Output the [X, Y] coordinate of the center of the cell containing the given text.  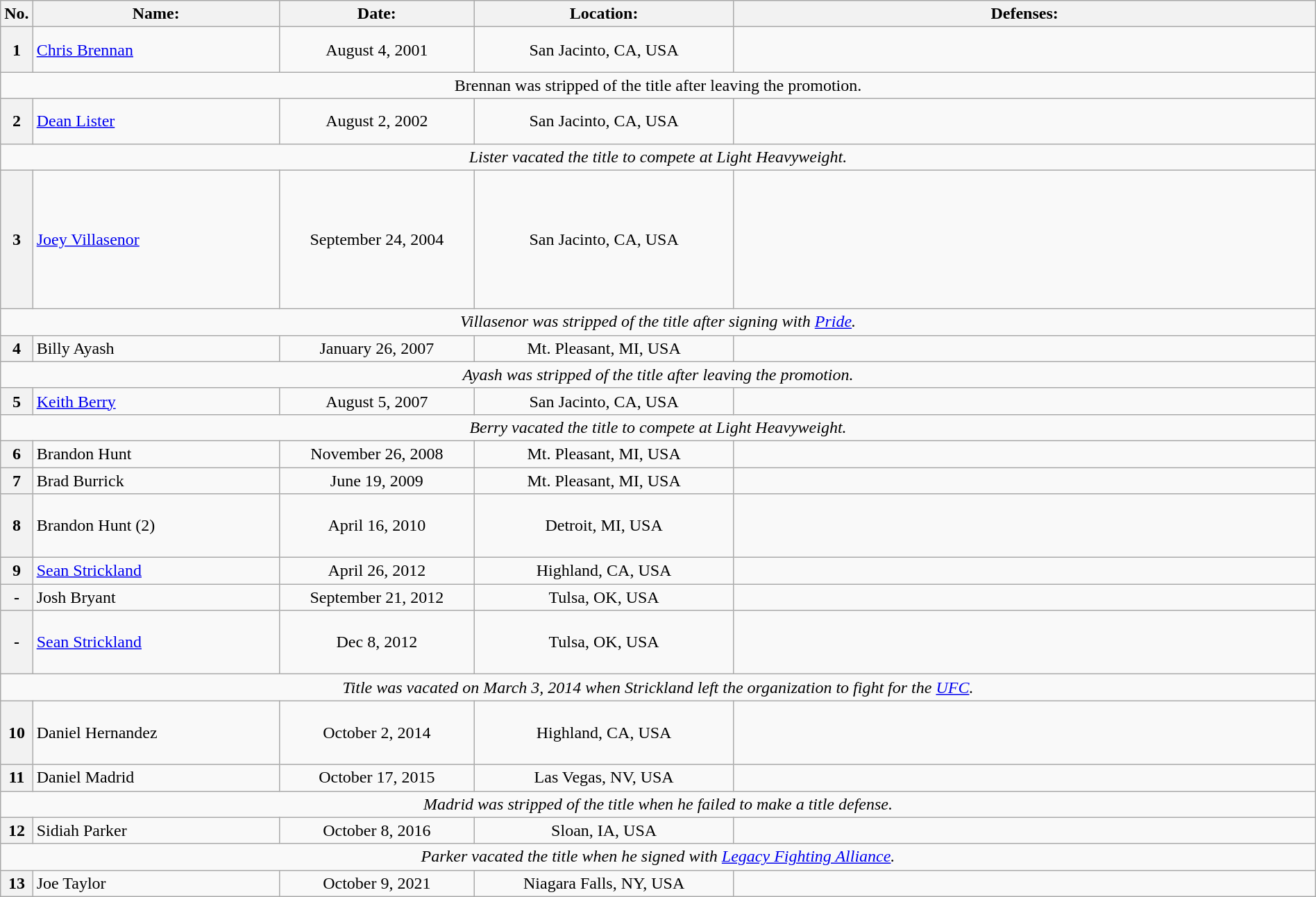
Daniel Hernandez [155, 733]
Brennan was stripped of the title after leaving the promotion. [658, 85]
3 [17, 239]
Name: [155, 14]
5 [17, 401]
12 [17, 830]
Villasenor was stripped of the title after signing with Pride. [658, 322]
September 24, 2004 [376, 239]
2 [17, 121]
August 5, 2007 [376, 401]
11 [17, 778]
Brandon Hunt [155, 454]
Detroit, MI, USA [604, 526]
Brad Burrick [155, 481]
Daniel Madrid [155, 778]
September 21, 2012 [376, 597]
Sidiah Parker [155, 830]
Title was vacated on March 3, 2014 when Strickland left the organization to fight for the UFC. [658, 687]
Sloan, IA, USA [604, 830]
6 [17, 454]
Josh Bryant [155, 597]
August 2, 2002 [376, 121]
Defenses: [1024, 14]
Date: [376, 14]
November 26, 2008 [376, 454]
Joe Taylor [155, 883]
Parker vacated the title when he signed with Legacy Fighting Alliance. [658, 857]
April 16, 2010 [376, 526]
10 [17, 733]
October 2, 2014 [376, 733]
8 [17, 526]
October 17, 2015 [376, 778]
April 26, 2012 [376, 571]
Ayash was stripped of the title after leaving the promotion. [658, 375]
13 [17, 883]
Joey Villasenor [155, 239]
January 26, 2007 [376, 348]
Las Vegas, NV, USA [604, 778]
Berry vacated the title to compete at Light Heavyweight. [658, 427]
9 [17, 571]
7 [17, 481]
Lister vacated the title to compete at Light Heavyweight. [658, 157]
Dec 8, 2012 [376, 642]
Brandon Hunt (2) [155, 526]
1 [17, 50]
Location: [604, 14]
Niagara Falls, NY, USA [604, 883]
Keith Berry [155, 401]
October 9, 2021 [376, 883]
October 8, 2016 [376, 830]
Chris Brennan [155, 50]
Dean Lister [155, 121]
Madrid was stripped of the title when he failed to make a title defense. [658, 804]
Billy Ayash [155, 348]
August 4, 2001 [376, 50]
June 19, 2009 [376, 481]
4 [17, 348]
No. [17, 14]
